Return the (x, y) coordinate for the center point of the cell that contains the specified text.  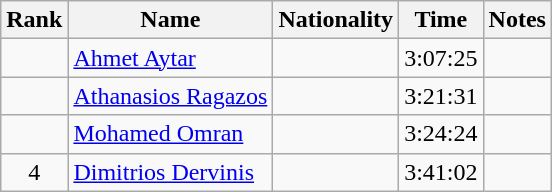
Nationality (336, 20)
Notes (517, 20)
Time (441, 20)
Dimitrios Dervinis (170, 172)
Rank (34, 20)
3:07:25 (441, 58)
3:24:24 (441, 134)
Athanasios Ragazos (170, 96)
Name (170, 20)
4 (34, 172)
Mohamed Omran (170, 134)
Ahmet Aytar (170, 58)
3:21:31 (441, 96)
3:41:02 (441, 172)
